Detect which cell encompasses the target text, then output its [X, Y] center coordinate. 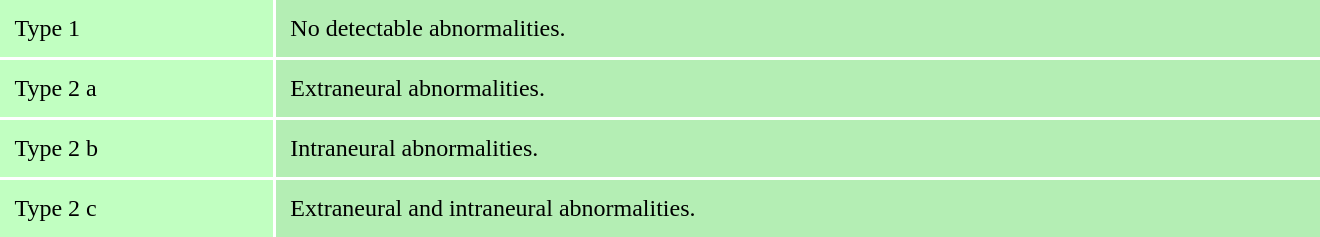
Extraneural and intraneural abnormalities. [798, 208]
Extraneural abnormalities. [798, 88]
No detectable abnormalities. [798, 28]
Intraneural abnormalities. [798, 148]
